Search for the cell housing the specified text and yield its (x, y) center coordinate. 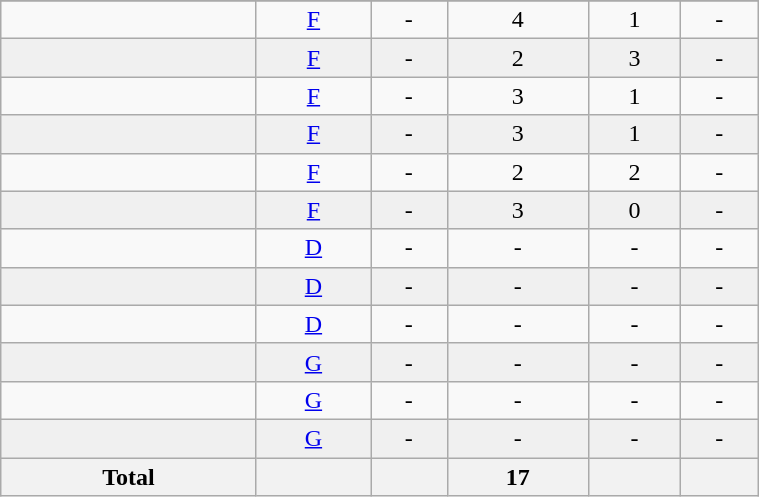
0 (634, 210)
Total (129, 477)
17 (518, 477)
4 (518, 20)
